Return the (x, y) coordinate for the center point of the cell that contains the specified text.  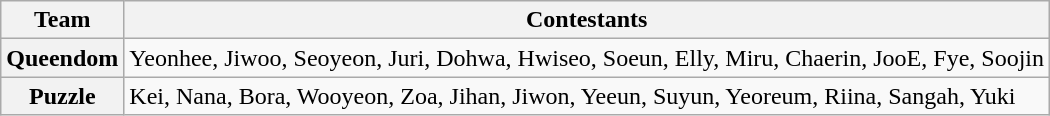
Contestants (587, 20)
Team (62, 20)
Yeonhee, Jiwoo, Seoyeon, Juri, Dohwa, Hwiseo, Soeun, Elly, Miru, Chaerin, JooE, Fye, Soojin (587, 58)
Queendom (62, 58)
Kei, Nana, Bora, Wooyeon, Zoa, Jihan, Jiwon, Yeeun, Suyun, Yeoreum, Riina, Sangah, Yuki (587, 96)
Puzzle (62, 96)
